Output the (X, Y) coordinate of the center of the cell containing the given text.  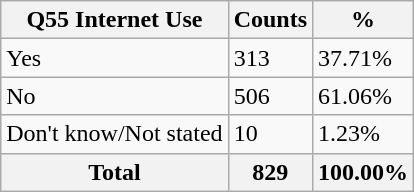
37.71% (364, 58)
10 (270, 134)
Don't know/Not stated (114, 134)
Q55 Internet Use (114, 20)
% (364, 20)
506 (270, 96)
100.00% (364, 172)
829 (270, 172)
No (114, 96)
313 (270, 58)
Counts (270, 20)
Yes (114, 58)
Total (114, 172)
1.23% (364, 134)
61.06% (364, 96)
